Determine the (x, y) coordinate at the center of the cell enclosing the given text.  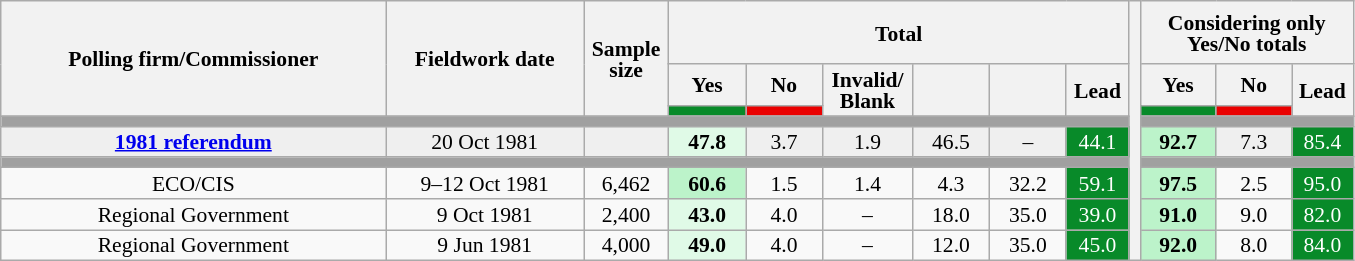
9 Oct 1981 (485, 214)
9–12 Oct 1981 (485, 184)
1981 referendum (194, 142)
1.4 (867, 184)
91.0 (1178, 214)
95.0 (1322, 184)
4,000 (626, 246)
Polling firm/Commissioner (194, 58)
Sample size (626, 58)
Total (899, 32)
20 Oct 1981 (485, 142)
46.5 (950, 142)
8.0 (1254, 246)
3.7 (784, 142)
49.0 (708, 246)
32.2 (1028, 184)
59.1 (1097, 184)
60.6 (708, 184)
ECO/CIS (194, 184)
9.0 (1254, 214)
6,462 (626, 184)
Fieldwork date (485, 58)
92.0 (1178, 246)
92.7 (1178, 142)
39.0 (1097, 214)
9 Jun 1981 (485, 246)
84.0 (1322, 246)
44.1 (1097, 142)
85.4 (1322, 142)
1.9 (867, 142)
43.0 (708, 214)
4.3 (950, 184)
97.5 (1178, 184)
12.0 (950, 246)
45.0 (1097, 246)
2.5 (1254, 184)
47.8 (708, 142)
Invalid/Blank (867, 90)
1.5 (784, 184)
2,400 (626, 214)
Considering onlyYes/No totals (1246, 32)
7.3 (1254, 142)
18.0 (950, 214)
82.0 (1322, 214)
